Extract the [x, y] coordinate from the center of the cell holding the provided text.  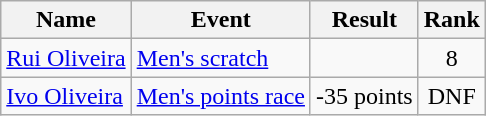
8 [452, 58]
Men's scratch [220, 58]
Result [364, 20]
DNF [452, 96]
Event [220, 20]
Name [66, 20]
Rui Oliveira [66, 58]
Rank [452, 20]
-35 points [364, 96]
Men's points race [220, 96]
Ivo Oliveira [66, 96]
